Determine the (X, Y) coordinate at the center of the cell enclosing the given text.  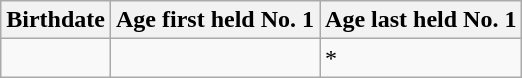
Birthdate (56, 20)
Age first held No. 1 (214, 20)
* (421, 58)
Age last held No. 1 (421, 20)
